Identify which cell holds the provided text, then report its (X, Y) central coordinate. 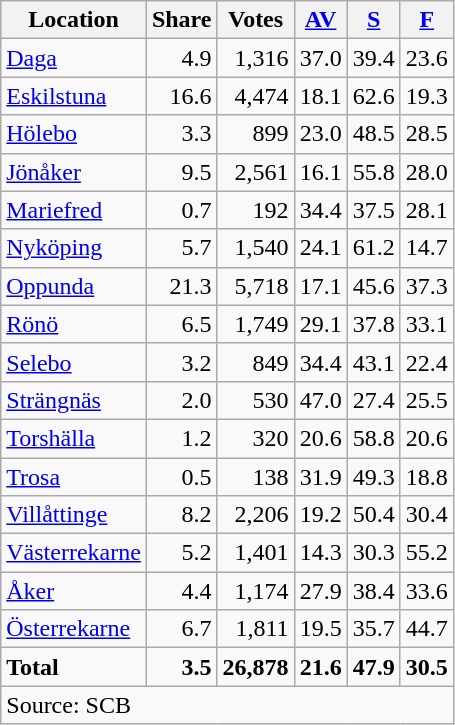
Strängnäs (74, 400)
192 (256, 210)
1,316 (256, 58)
16.1 (320, 172)
35.7 (374, 629)
19.3 (426, 96)
2,561 (256, 172)
30.4 (426, 515)
21.3 (182, 286)
Location (74, 20)
23.6 (426, 58)
33.1 (426, 324)
27.9 (320, 591)
37.0 (320, 58)
3.5 (182, 667)
Villåttinge (74, 515)
28.1 (426, 210)
849 (256, 362)
14.3 (320, 553)
24.1 (320, 248)
Oppunda (74, 286)
29.1 (320, 324)
4.9 (182, 58)
1,401 (256, 553)
2.0 (182, 400)
6.5 (182, 324)
44.7 (426, 629)
Hölebo (74, 134)
0.5 (182, 477)
48.5 (374, 134)
4,474 (256, 96)
9.5 (182, 172)
33.6 (426, 591)
1,540 (256, 248)
AV (320, 20)
320 (256, 438)
1,174 (256, 591)
16.6 (182, 96)
3.2 (182, 362)
22.4 (426, 362)
2,206 (256, 515)
5.2 (182, 553)
6.7 (182, 629)
Votes (256, 20)
Torshälla (74, 438)
23.0 (320, 134)
19.2 (320, 515)
19.5 (320, 629)
Mariefred (74, 210)
45.6 (374, 286)
F (426, 20)
3.3 (182, 134)
28.5 (426, 134)
Rönö (74, 324)
61.2 (374, 248)
25.5 (426, 400)
47.0 (320, 400)
1,811 (256, 629)
8.2 (182, 515)
S (374, 20)
21.6 (320, 667)
28.0 (426, 172)
55.2 (426, 553)
49.3 (374, 477)
39.4 (374, 58)
18.1 (320, 96)
Nyköping (74, 248)
62.6 (374, 96)
4.4 (182, 591)
Jönåker (74, 172)
37.5 (374, 210)
5.7 (182, 248)
Source: SCB (228, 705)
1.2 (182, 438)
14.7 (426, 248)
Åker (74, 591)
55.8 (374, 172)
Västerrekarne (74, 553)
26,878 (256, 667)
Österrekarne (74, 629)
899 (256, 134)
530 (256, 400)
27.4 (374, 400)
17.1 (320, 286)
1,749 (256, 324)
50.4 (374, 515)
18.8 (426, 477)
Trosa (74, 477)
Selebo (74, 362)
Total (74, 667)
43.1 (374, 362)
5,718 (256, 286)
Eskilstuna (74, 96)
58.8 (374, 438)
138 (256, 477)
37.3 (426, 286)
0.7 (182, 210)
Share (182, 20)
47.9 (374, 667)
31.9 (320, 477)
38.4 (374, 591)
30.3 (374, 553)
37.8 (374, 324)
Daga (74, 58)
30.5 (426, 667)
